Detect which cell encompasses the target text, then output its (x, y) center coordinate. 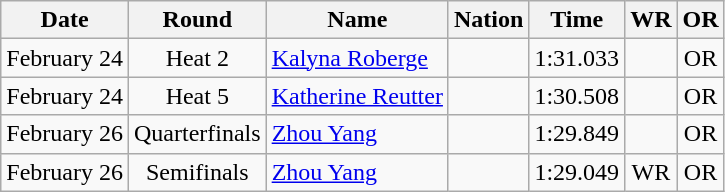
Katherine Reutter (357, 96)
Heat 2 (197, 58)
Quarterfinals (197, 134)
Name (357, 20)
Time (577, 20)
Heat 5 (197, 96)
Round (197, 20)
Nation (488, 20)
1:29.049 (577, 172)
1:29.849 (577, 134)
1:30.508 (577, 96)
1:31.033 (577, 58)
Date (65, 20)
Kalyna Roberge (357, 58)
Semifinals (197, 172)
